Locate the cell with the specified text and output its [X, Y] center coordinate. 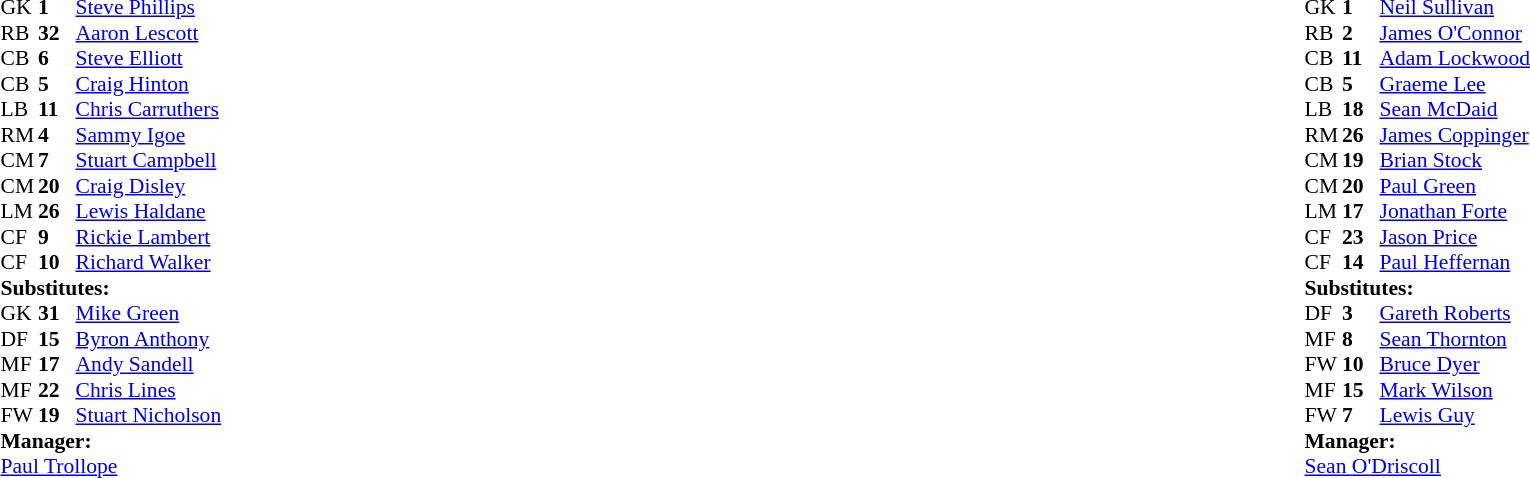
Andy Sandell [149, 365]
James O'Connor [1454, 33]
22 [57, 390]
Chris Lines [149, 390]
Lewis Guy [1454, 415]
James Coppinger [1454, 135]
Craig Hinton [149, 84]
Paul Green [1454, 186]
Sean Thornton [1454, 339]
Graeme Lee [1454, 84]
Sean McDaid [1454, 109]
Richard Walker [149, 263]
Aaron Lescott [149, 33]
Mark Wilson [1454, 390]
Paul Heffernan [1454, 263]
Bruce Dyer [1454, 365]
Chris Carruthers [149, 109]
Adam Lockwood [1454, 59]
Rickie Lambert [149, 237]
Lewis Haldane [149, 211]
3 [1361, 313]
Brian Stock [1454, 161]
Gareth Roberts [1454, 313]
32 [57, 33]
9 [57, 237]
6 [57, 59]
Stuart Nicholson [149, 415]
23 [1361, 237]
GK [19, 313]
Mike Green [149, 313]
Craig Disley [149, 186]
8 [1361, 339]
Stuart Campbell [149, 161]
Jason Price [1454, 237]
2 [1361, 33]
Jonathan Forte [1454, 211]
31 [57, 313]
Byron Anthony [149, 339]
14 [1361, 263]
18 [1361, 109]
Sammy Igoe [149, 135]
4 [57, 135]
Steve Elliott [149, 59]
